Extract the [x, y] coordinate from the center of the cell holding the provided text.  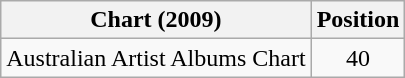
Chart (2009) [156, 20]
Australian Artist Albums Chart [156, 58]
Position [358, 20]
40 [358, 58]
